Output the (x, y) coordinate of the center of the cell containing the given text.  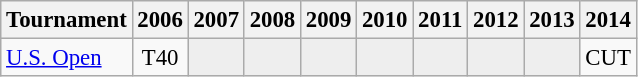
2014 (608, 20)
T40 (160, 58)
2006 (160, 20)
Tournament (66, 20)
U.S. Open (66, 58)
2013 (552, 20)
2011 (440, 20)
CUT (608, 58)
2010 (385, 20)
2012 (496, 20)
2007 (216, 20)
2008 (272, 20)
2009 (328, 20)
